Find where the given text appears and provide that cell's center as (x, y) coordinate. 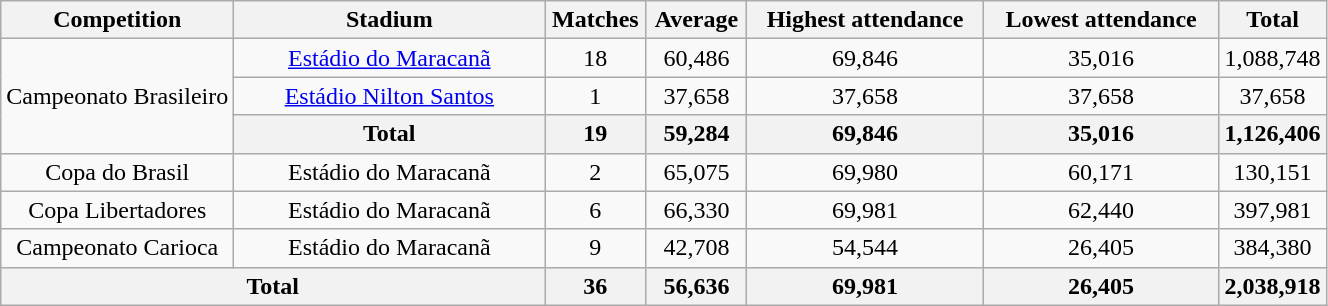
1 (596, 96)
Campeonato Carioca (118, 248)
Average (696, 20)
Estádio Nilton Santos (390, 96)
2 (596, 172)
Competition (118, 20)
54,544 (865, 248)
Lowest attendance (1101, 20)
60,171 (1101, 172)
1,088,748 (1272, 58)
130,151 (1272, 172)
Stadium (390, 20)
62,440 (1101, 210)
66,330 (696, 210)
65,075 (696, 172)
9 (596, 248)
6 (596, 210)
Matches (596, 20)
Highest attendance (865, 20)
2,038,918 (1272, 286)
1,126,406 (1272, 134)
36 (596, 286)
384,380 (1272, 248)
56,636 (696, 286)
42,708 (696, 248)
397,981 (1272, 210)
19 (596, 134)
18 (596, 58)
Copa Libertadores (118, 210)
59,284 (696, 134)
Campeonato Brasileiro (118, 96)
69,980 (865, 172)
60,486 (696, 58)
Copa do Brasil (118, 172)
